Output the [X, Y] coordinate of the center of the cell containing the given text.  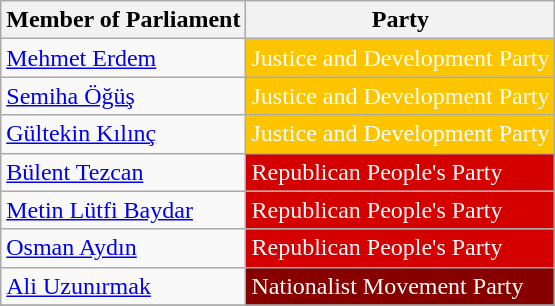
Osman Aydın [124, 248]
Ali Uzunırmak [124, 286]
Party [400, 20]
Nationalist Movement Party [400, 286]
Semiha Öğüş [124, 96]
Gültekin Kılınç [124, 134]
Member of Parliament [124, 20]
Mehmet Erdem [124, 58]
Bülent Tezcan [124, 172]
Metin Lütfi Baydar [124, 210]
